From the cell containing the given text, extract its center point as (X, Y) coordinate. 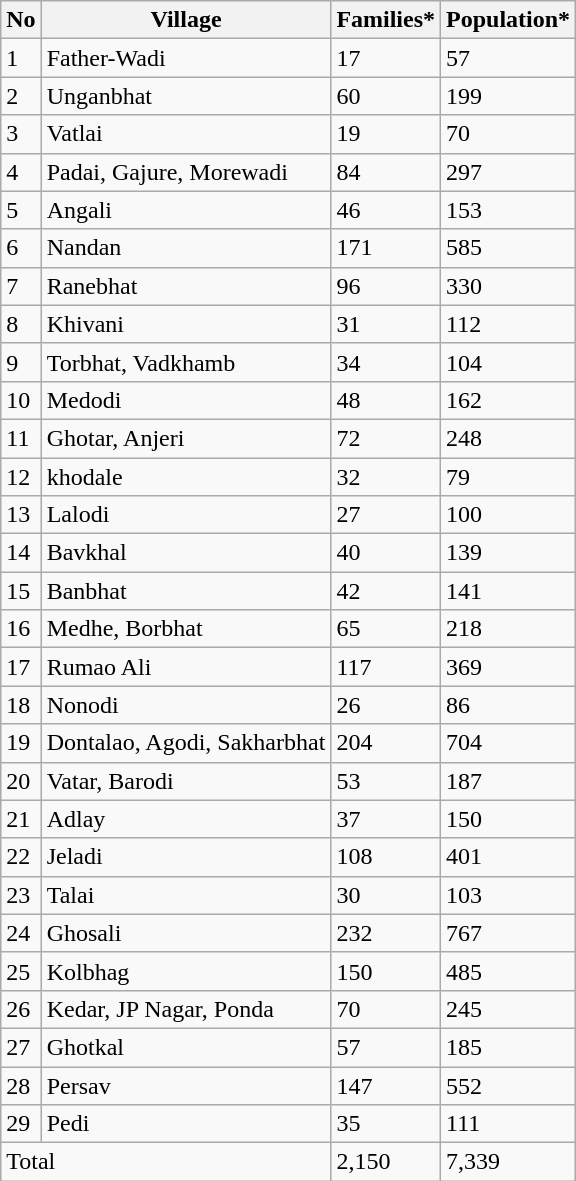
Nonodi (186, 705)
46 (386, 210)
Bavkhal (186, 553)
Kedar, JP Nagar, Ponda (186, 1009)
104 (508, 362)
585 (508, 248)
24 (21, 933)
111 (508, 1124)
15 (21, 591)
103 (508, 895)
162 (508, 400)
40 (386, 553)
Village (186, 20)
1 (21, 58)
Kolbhag (186, 971)
Pedi (186, 1124)
Rumao Ali (186, 667)
Padai, Gajure, Morewadi (186, 172)
32 (386, 477)
Talai (186, 895)
767 (508, 933)
2 (21, 96)
22 (21, 857)
53 (386, 781)
218 (508, 629)
Angali (186, 210)
21 (21, 819)
Ghosali (186, 933)
48 (386, 400)
31 (386, 324)
Lalodi (186, 515)
Total (166, 1162)
7 (21, 286)
14 (21, 553)
Father-Wadi (186, 58)
245 (508, 1009)
3 (21, 134)
Jeladi (186, 857)
16 (21, 629)
2,150 (386, 1162)
10 (21, 400)
369 (508, 667)
11 (21, 438)
37 (386, 819)
Vatlai (186, 134)
6 (21, 248)
84 (386, 172)
65 (386, 629)
20 (21, 781)
Families* (386, 20)
42 (386, 591)
108 (386, 857)
199 (508, 96)
552 (508, 1085)
704 (508, 743)
248 (508, 438)
Medodi (186, 400)
153 (508, 210)
Persav (186, 1085)
5 (21, 210)
185 (508, 1047)
141 (508, 591)
12 (21, 477)
Population* (508, 20)
28 (21, 1085)
112 (508, 324)
187 (508, 781)
485 (508, 971)
204 (386, 743)
Torbhat, Vadkhamb (186, 362)
330 (508, 286)
147 (386, 1085)
34 (386, 362)
khodale (186, 477)
9 (21, 362)
Medhe, Borbhat (186, 629)
Banbhat (186, 591)
139 (508, 553)
Adlay (186, 819)
79 (508, 477)
171 (386, 248)
7,339 (508, 1162)
232 (386, 933)
401 (508, 857)
4 (21, 172)
96 (386, 286)
8 (21, 324)
Vatar, Barodi (186, 781)
23 (21, 895)
117 (386, 667)
Ghotar, Anjeri (186, 438)
30 (386, 895)
72 (386, 438)
Khivani (186, 324)
86 (508, 705)
Ghotkal (186, 1047)
29 (21, 1124)
100 (508, 515)
13 (21, 515)
25 (21, 971)
Unganbhat (186, 96)
Ranebhat (186, 286)
35 (386, 1124)
18 (21, 705)
Dontalao, Agodi, Sakharbhat (186, 743)
60 (386, 96)
Nandan (186, 248)
297 (508, 172)
No (21, 20)
